Detect which cell encompasses the target text, then output its (x, y) center coordinate. 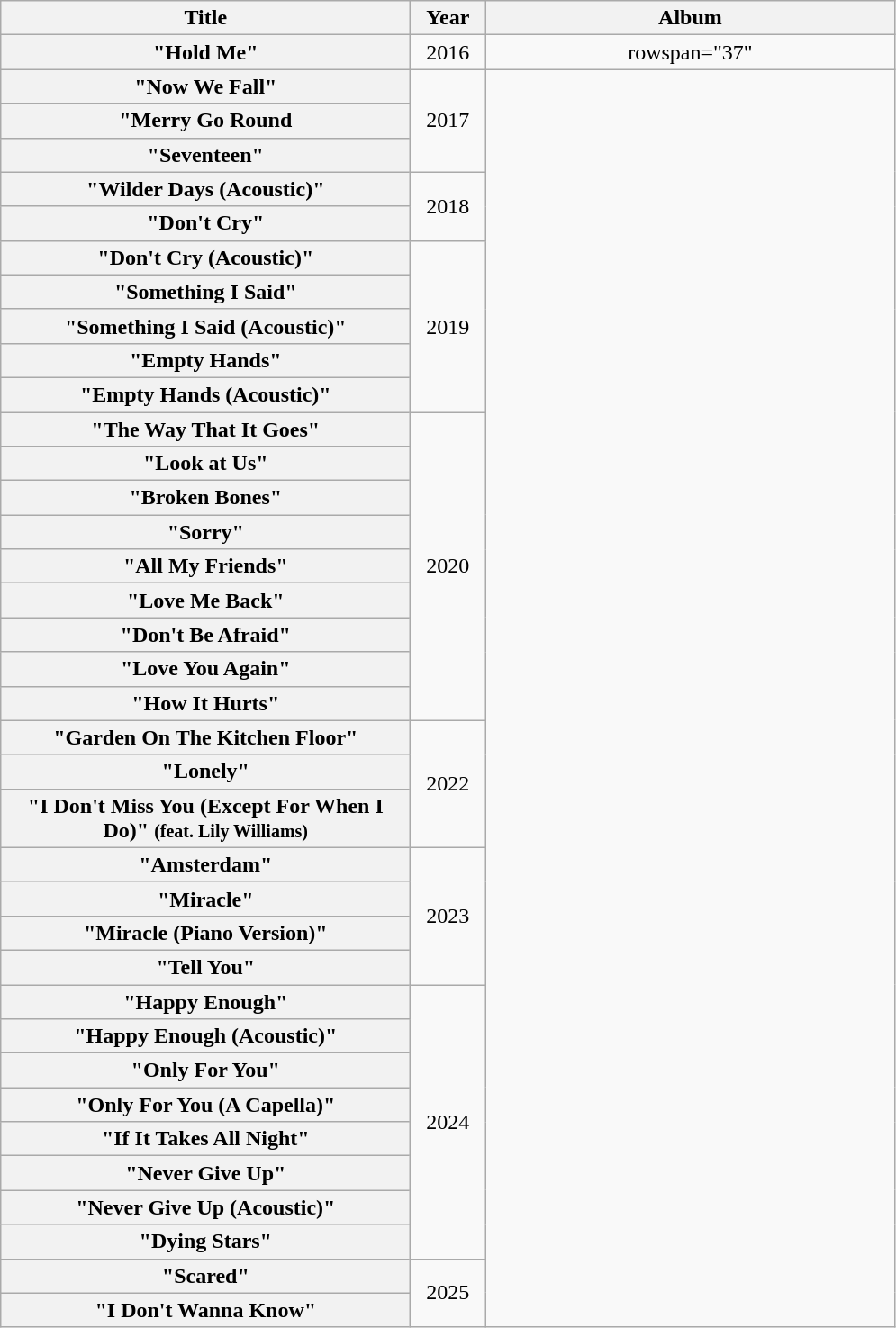
Year (448, 18)
2020 (448, 567)
"Lonely" (205, 772)
Title (205, 18)
"Seventeen" (205, 155)
"Scared" (205, 1276)
"Sorry" (205, 532)
2022 (448, 783)
"Love You Again" (205, 669)
"I Don't Wanna Know" (205, 1310)
"The Way That It Goes" (205, 429)
"Never Give Up" (205, 1173)
"Happy Enough (Acoustic)" (205, 1036)
"Garden On The Kitchen Floor" (205, 737)
"Only For You" (205, 1071)
"Now We Fall" (205, 86)
2019 (448, 326)
"Merry Go Round (205, 121)
"Happy Enough" (205, 1002)
2016 (448, 52)
"Don't Be Afraid" (205, 635)
"Something I Said (Acoustic)" (205, 326)
"Miracle" (205, 899)
"All My Friends" (205, 566)
"Only For You (A Capella)" (205, 1105)
"Wilder Days (Acoustic)" (205, 189)
Album (690, 18)
2023 (448, 916)
"Don't Cry" (205, 223)
"Dying Stars" (205, 1242)
2025 (448, 1293)
"Don't Cry (Acoustic)" (205, 257)
"Empty Hands" (205, 360)
2017 (448, 121)
"If It Takes All Night" (205, 1139)
"Miracle (Piano Version)" (205, 933)
"I Don't Miss You (Except For When I Do)" (feat. Lily Williams) (205, 818)
"Love Me Back" (205, 601)
"Something I Said" (205, 292)
"Hold Me" (205, 52)
2018 (448, 206)
rowspan="37" (690, 52)
"Empty Hands (Acoustic)" (205, 394)
"Broken Bones" (205, 498)
2024 (448, 1122)
"Never Give Up (Acoustic)" (205, 1207)
"Amsterdam" (205, 864)
"How It Hurts" (205, 703)
"Look at Us" (205, 464)
"Tell You" (205, 967)
